Return the (X, Y) coordinate for the center point of the cell that contains the specified text.  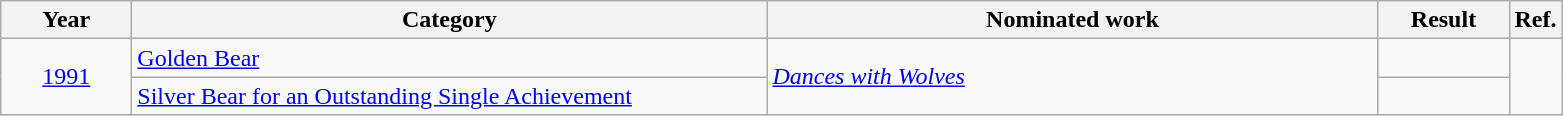
Golden Bear (450, 58)
Result (1444, 20)
Nominated work (1072, 20)
Ref. (1536, 20)
1991 (66, 77)
Dances with Wolves (1072, 77)
Silver Bear for an Outstanding Single Achievement (450, 96)
Category (450, 20)
Year (66, 20)
